Return the [x, y] coordinate for the center point of the cell that contains the specified text.  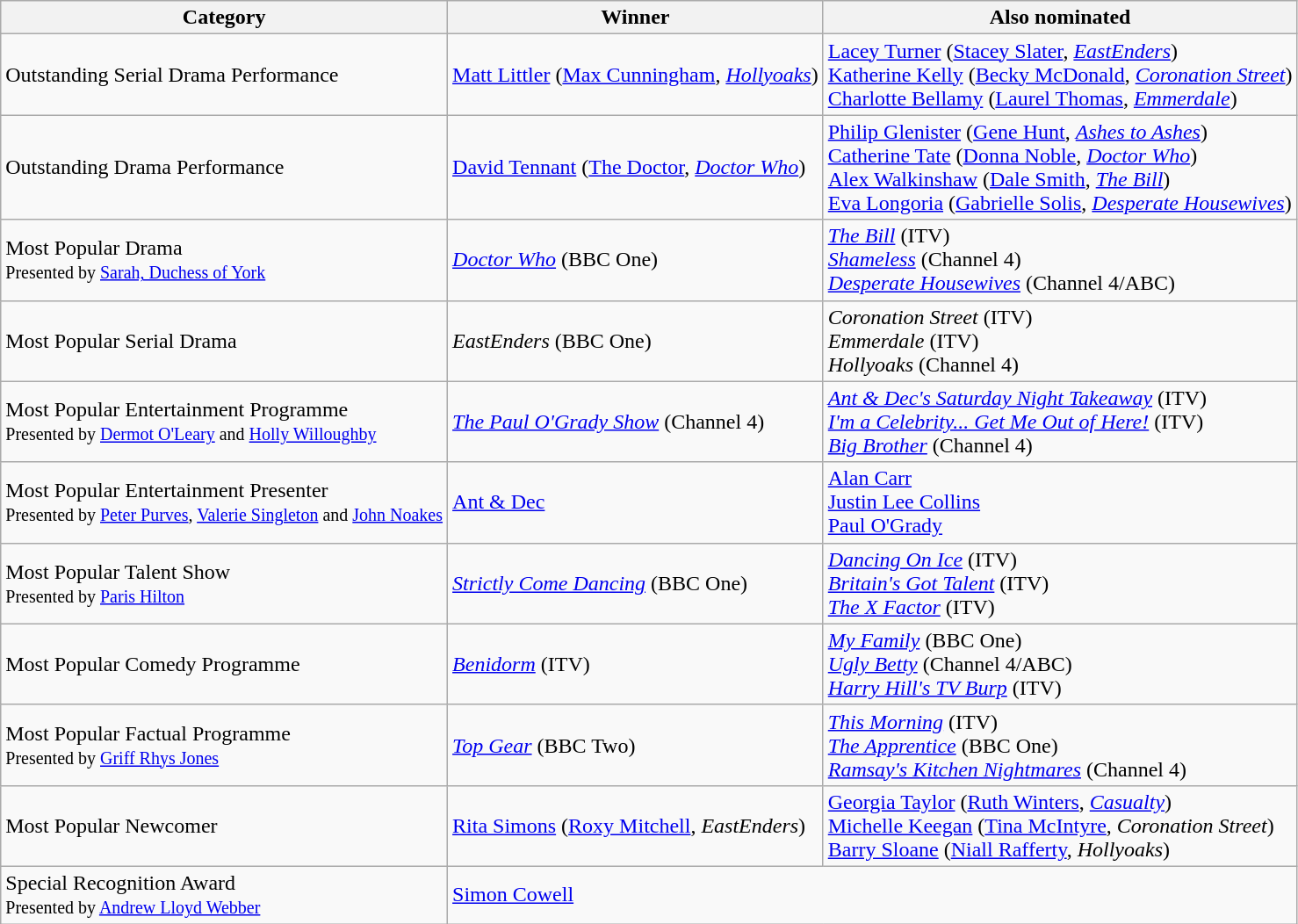
Ant & Dec's Saturday Night Takeaway (ITV)I'm a Celebrity... Get Me Out of Here! (ITV)Big Brother (Channel 4) [1060, 422]
This Morning (ITV)The Apprentice (BBC One)Ramsay's Kitchen Nightmares (Channel 4) [1060, 745]
Strictly Come Dancing (BBC One) [636, 583]
Top Gear (BBC Two) [636, 745]
Doctor Who (BBC One) [636, 260]
Winner [636, 18]
Most Popular Serial Drama [225, 341]
Also nominated [1060, 18]
Special Recognition AwardPresented by Andrew Lloyd Webber [225, 894]
Alan CarrJustin Lee CollinsPaul O'Grady [1060, 502]
Benidorm (ITV) [636, 664]
Most Popular Newcomer [225, 826]
Most Popular Factual ProgrammePresented by Griff Rhys Jones [225, 745]
Coronation Street (ITV)Emmerdale (ITV)Hollyoaks (Channel 4) [1060, 341]
Category [225, 18]
Dancing On Ice (ITV)Britain's Got Talent (ITV)The X Factor (ITV) [1060, 583]
Outstanding Serial Drama Performance [225, 75]
Simon Cowell [873, 894]
EastEnders (BBC One) [636, 341]
Matt Littler (Max Cunningham, Hollyoaks) [636, 75]
Most Popular Entertainment ProgrammePresented by Dermot O'Leary and Holly Willoughby [225, 422]
The Bill (ITV)Shameless (Channel 4)Desperate Housewives (Channel 4/ABC) [1060, 260]
David Tennant (The Doctor, Doctor Who) [636, 167]
Most Popular Comedy Programme [225, 664]
Most Popular Entertainment PresenterPresented by Peter Purves, Valerie Singleton and John Noakes [225, 502]
Most Popular Talent ShowPresented by Paris Hilton [225, 583]
My Family (BBC One)Ugly Betty (Channel 4/ABC)Harry Hill's TV Burp (ITV) [1060, 664]
Outstanding Drama Performance [225, 167]
The Paul O'Grady Show (Channel 4) [636, 422]
Rita Simons (Roxy Mitchell, EastEnders) [636, 826]
Ant & Dec [636, 502]
Lacey Turner (Stacey Slater, EastEnders)Katherine Kelly (Becky McDonald, Coronation Street)Charlotte Bellamy (Laurel Thomas, Emmerdale) [1060, 75]
Georgia Taylor (Ruth Winters, Casualty)Michelle Keegan (Tina McIntyre, Coronation Street)Barry Sloane (Niall Rafferty, Hollyoaks) [1060, 826]
Most Popular DramaPresented by Sarah, Duchess of York [225, 260]
